Detect which cell encompasses the target text, then output its [X, Y] center coordinate. 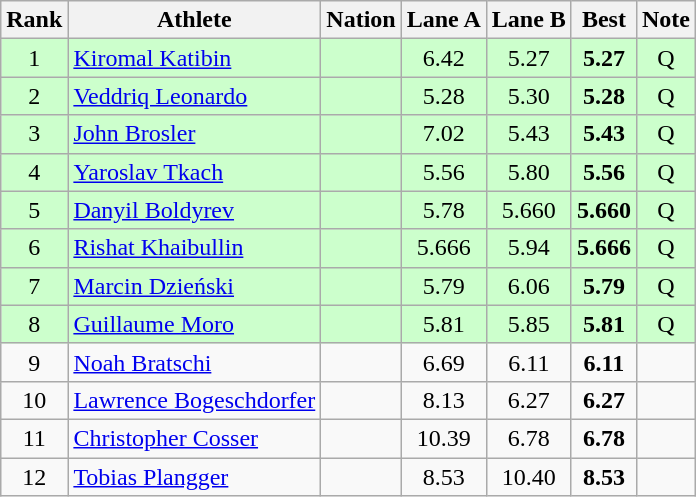
Lawrence Bogeschdorfer [194, 400]
John Brosler [194, 134]
3 [34, 134]
1 [34, 58]
10.39 [444, 438]
Note [666, 20]
11 [34, 438]
6.42 [444, 58]
Lane B [528, 20]
Noah Bratschi [194, 362]
9 [34, 362]
5 [34, 210]
10 [34, 400]
Kiromal Katibin [194, 58]
Best [604, 20]
5.94 [528, 248]
6.06 [528, 286]
6.69 [444, 362]
7 [34, 286]
Rank [34, 20]
6 [34, 248]
Christopher Cosser [194, 438]
Athlete [194, 20]
8 [34, 324]
4 [34, 172]
Yaroslav Tkach [194, 172]
Tobias Plangger [194, 477]
Guillaume Moro [194, 324]
5.30 [528, 96]
Danyil Boldyrev [194, 210]
10.40 [528, 477]
5.80 [528, 172]
2 [34, 96]
Nation [361, 20]
Marcin Dzieński [194, 286]
8.13 [444, 400]
5.85 [528, 324]
Veddriq Leonardo [194, 96]
5.78 [444, 210]
12 [34, 477]
7.02 [444, 134]
Lane A [444, 20]
Rishat Khaibullin [194, 248]
